Detect which cell encompasses the target text, then output its [x, y] center coordinate. 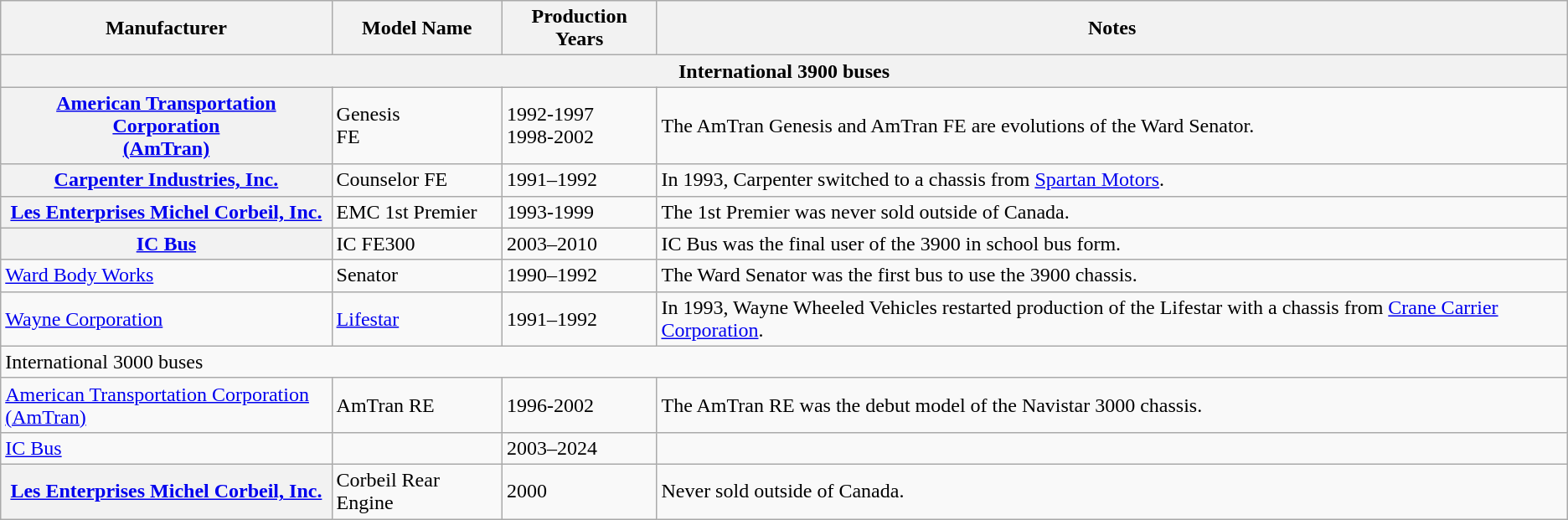
In 1993, Wayne Wheeled Vehicles restarted production of the Lifestar with a chassis from Crane Carrier Corporation. [1112, 318]
Production Years [580, 28]
AmTran RE [417, 405]
Manufacturer [166, 28]
International 3000 buses [784, 362]
The 1st Premier was never sold outside of Canada. [1112, 212]
1992-1997 1998-2002 [580, 126]
Ward Body Works [166, 275]
International 3900 buses [784, 71]
Counselor FE [417, 180]
EMC 1st Premier [417, 212]
Corbeil Rear Engine [417, 491]
1996-2002 [580, 405]
Carpenter Industries, Inc. [166, 180]
Model Name [417, 28]
Wayne Corporation [166, 318]
In 1993, Carpenter switched to a chassis from Spartan Motors. [1112, 180]
Notes [1112, 28]
The Ward Senator was the first bus to use the 3900 chassis. [1112, 275]
Senator [417, 275]
Never sold outside of Canada. [1112, 491]
Genesis FE [417, 126]
IC Bus was the final user of the 3900 in school bus form. [1112, 244]
IC FE300 [417, 244]
2000 [580, 491]
Lifestar [417, 318]
1990–1992 [580, 275]
The AmTran RE was the debut model of the Navistar 3000 chassis. [1112, 405]
2003–2010 [580, 244]
1993-1999 [580, 212]
The AmTran Genesis and AmTran FE are evolutions of the Ward Senator. [1112, 126]
2003–2024 [580, 448]
